Return (x, y) of the center of cell containing provided text 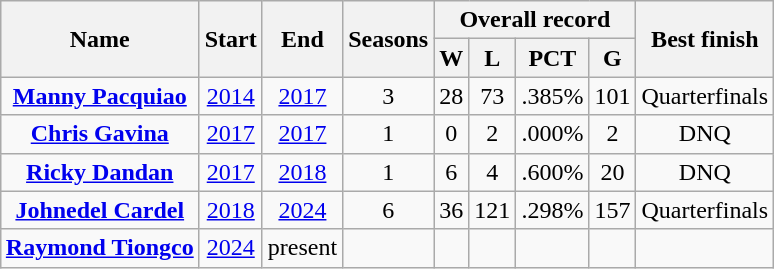
Overall record (535, 20)
4 (492, 172)
36 (452, 210)
73 (492, 96)
.298% (552, 210)
L (492, 58)
G (612, 58)
Chris Gavina (100, 134)
End (302, 39)
Seasons (388, 39)
Raymond Tiongco (100, 248)
Start (230, 39)
Name (100, 39)
28 (452, 96)
Ricky Dandan (100, 172)
present (302, 248)
2014 (230, 96)
W (452, 58)
Johnedel Cardel (100, 210)
20 (612, 172)
.385% (552, 96)
Manny Pacquiao (100, 96)
.600% (552, 172)
.000% (552, 134)
PCT (552, 58)
Best finish (705, 39)
0 (452, 134)
3 (388, 96)
101 (612, 96)
121 (492, 210)
157 (612, 210)
